Return [x, y] of the center of cell containing provided text 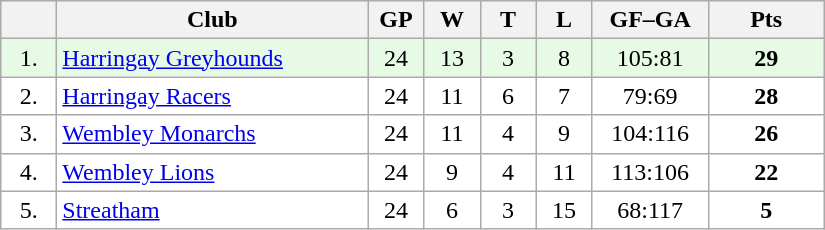
113:106 [650, 172]
2. [29, 96]
1. [29, 58]
8 [564, 58]
26 [766, 134]
104:116 [650, 134]
Wembley Lions [212, 172]
GF–GA [650, 20]
68:117 [650, 210]
5 [766, 210]
4. [29, 172]
79:69 [650, 96]
28 [766, 96]
Wembley Monarchs [212, 134]
T [508, 20]
Pts [766, 20]
105:81 [650, 58]
L [564, 20]
7 [564, 96]
Harringay Racers [212, 96]
22 [766, 172]
5. [29, 210]
13 [452, 58]
Club [212, 20]
29 [766, 58]
Streatham [212, 210]
W [452, 20]
3. [29, 134]
15 [564, 210]
Harringay Greyhounds [212, 58]
GP [396, 20]
